From the cell containing the given text, extract its center point as (X, Y) coordinate. 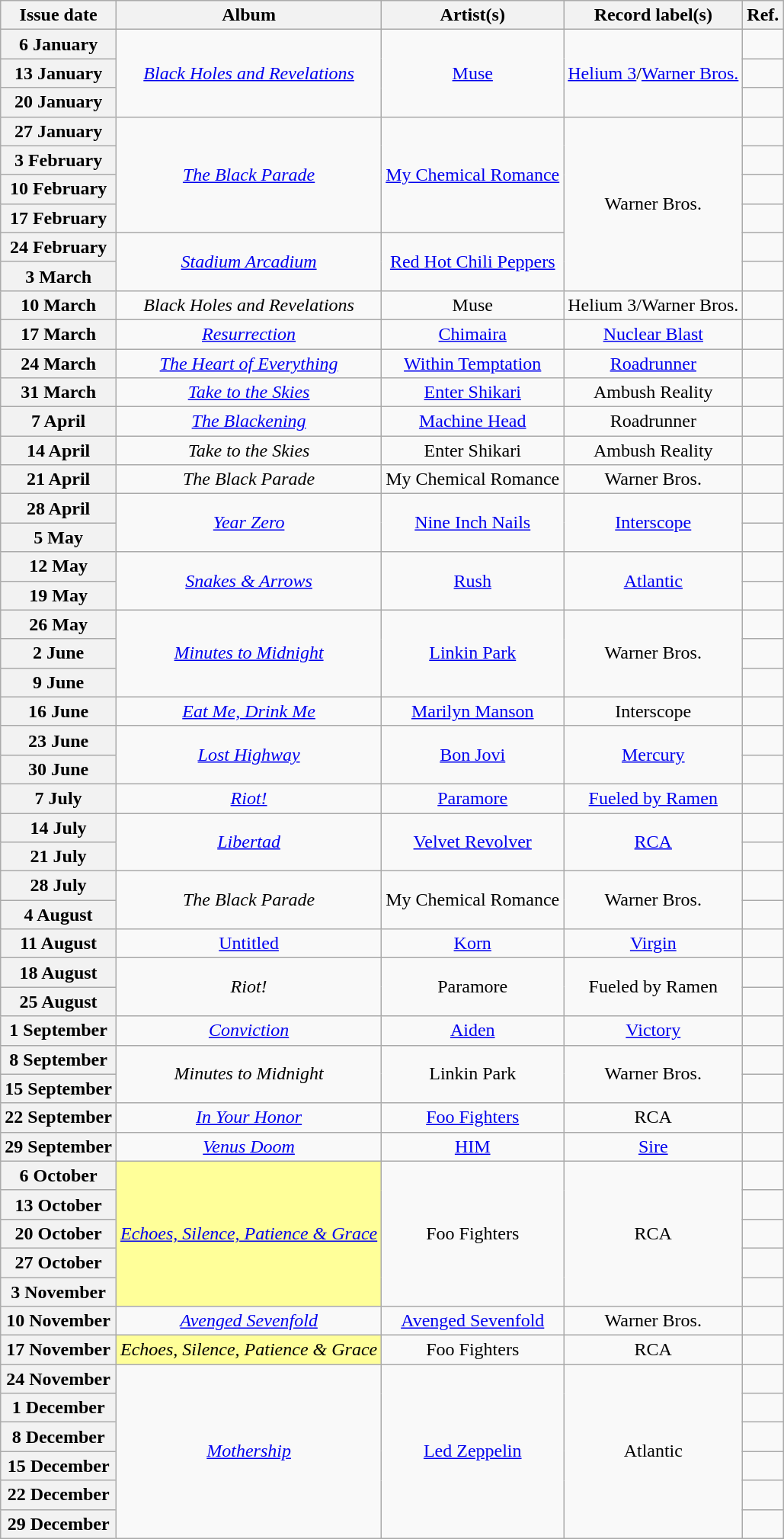
Aiden (472, 1031)
Marilyn Manson (472, 711)
24 February (59, 247)
1 September (59, 1031)
24 November (59, 1379)
Nuclear Blast (654, 334)
10 November (59, 1321)
7 July (59, 798)
13 January (59, 73)
16 June (59, 711)
17 November (59, 1350)
2 June (59, 653)
Chimaira (472, 334)
6 January (59, 44)
Nine Inch Nails (472, 523)
27 October (59, 1262)
Red Hot Chili Peppers (472, 261)
28 July (59, 886)
24 March (59, 364)
Mothership (248, 1451)
15 September (59, 1089)
11 August (59, 944)
Album (248, 15)
22 December (59, 1495)
Artist(s) (472, 15)
Ref. (763, 15)
19 May (59, 595)
22 September (59, 1117)
Korn (472, 944)
Within Temptation (472, 364)
5 May (59, 537)
Issue date (59, 15)
Snakes & Arrows (248, 581)
8 September (59, 1060)
29 December (59, 1524)
Resurrection (248, 334)
23 June (59, 740)
17 March (59, 334)
28 April (59, 508)
8 December (59, 1437)
25 August (59, 1002)
The Blackening (248, 422)
15 December (59, 1466)
Led Zeppelin (472, 1451)
Mercury (654, 755)
Eat Me, Drink Me (248, 711)
Year Zero (248, 523)
Machine Head (472, 422)
Conviction (248, 1031)
Rush (472, 581)
20 October (59, 1233)
3 February (59, 160)
27 January (59, 131)
14 April (59, 450)
17 February (59, 218)
9 June (59, 682)
10 February (59, 189)
7 April (59, 422)
1 December (59, 1408)
Bon Jovi (472, 755)
Stadium Arcadium (248, 261)
6 October (59, 1175)
Victory (654, 1031)
Lost Highway (248, 755)
In Your Honor (248, 1117)
3 March (59, 276)
13 October (59, 1204)
Sire (654, 1146)
4 August (59, 915)
31 March (59, 393)
30 June (59, 769)
29 September (59, 1146)
14 July (59, 827)
21 July (59, 857)
18 August (59, 973)
12 May (59, 566)
Venus Doom (248, 1146)
26 May (59, 624)
3 November (59, 1292)
HIM (472, 1146)
Virgin (654, 944)
Velvet Revolver (472, 842)
21 April (59, 479)
Record label(s) (654, 15)
10 March (59, 305)
20 January (59, 102)
Libertad (248, 842)
The Heart of Everything (248, 364)
Untitled (248, 944)
